Detect which cell encompasses the target text, then output its [X, Y] center coordinate. 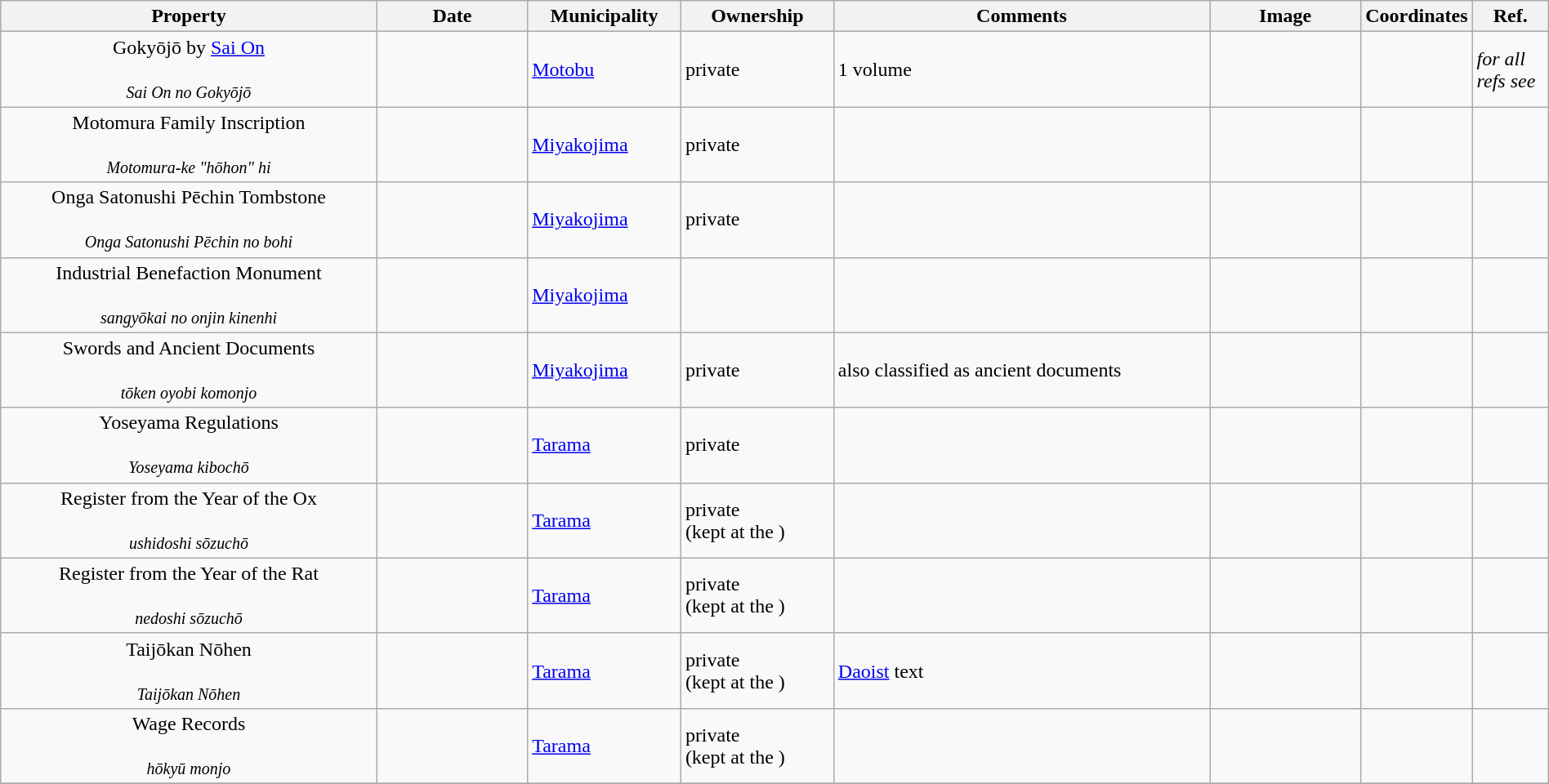
Register from the Year of the Oxushidoshi sōzuchō [189, 520]
Image [1286, 16]
Municipality [605, 16]
also classified as ancient documents [1021, 370]
Industrial Benefaction Monumentsangyōkai no onjin kinenhi [189, 295]
Comments [1021, 16]
Coordinates [1417, 16]
Ownership [757, 16]
Yoseyama RegulationsYoseyama kibochō [189, 445]
Daoist text [1021, 670]
1 volume [1021, 69]
Gokyōjō by Sai OnSai On no Gokyōjō [189, 69]
for all refs see [1510, 69]
Motomura Family InscriptionMotomura-ke "hōhon" hi [189, 145]
Wage Recordshōkyū monjo [189, 746]
Ref. [1510, 16]
Swords and Ancient Documentstōken oyobi komonjo [189, 370]
Taijōkan NōhenTaijōkan Nōhen [189, 670]
Property [189, 16]
Register from the Year of the Ratnedoshi sōzuchō [189, 595]
Date [452, 16]
Motobu [605, 69]
Onga Satonushi Pēchin TombstoneOnga Satonushi Pēchin no bohi [189, 220]
